Output the [X, Y] coordinate of the center of the cell containing the given text.  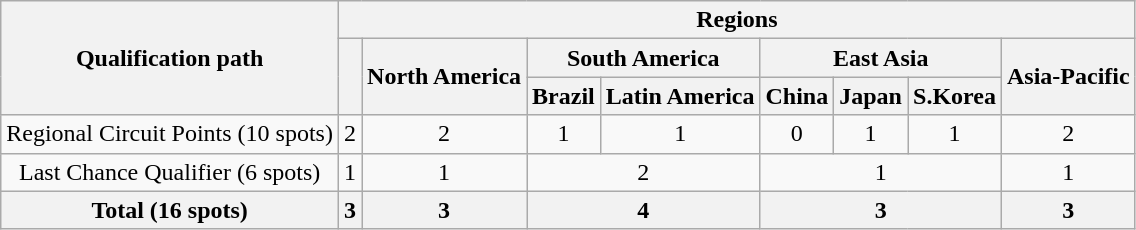
East Asia [880, 58]
Last Chance Qualifier (6 spots) [170, 172]
South America [644, 58]
Japan [871, 96]
S.Korea [955, 96]
North America [444, 77]
4 [644, 210]
Qualification path [170, 58]
Regional Circuit Points (10 spots) [170, 134]
Total (16 spots) [170, 210]
Brazil [564, 96]
0 [797, 134]
Latin America [680, 96]
China [797, 96]
Regions [736, 20]
Asia-Pacific [1068, 77]
